Extract the (x, y) coordinate from the center of the cell holding the provided text.  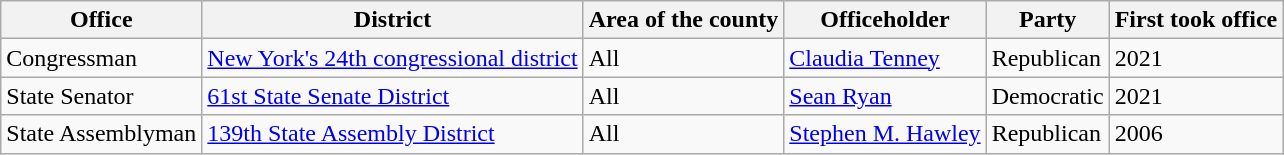
First took office (1196, 20)
State Senator (102, 96)
Office (102, 20)
2006 (1196, 134)
State Assemblyman (102, 134)
139th State Assembly District (392, 134)
New York's 24th congressional district (392, 58)
Stephen M. Hawley (885, 134)
Area of the county (684, 20)
District (392, 20)
Sean Ryan (885, 96)
Democratic (1048, 96)
Party (1048, 20)
61st State Senate District (392, 96)
Congressman (102, 58)
Claudia Tenney (885, 58)
Officeholder (885, 20)
